Detect which cell encompasses the target text, then output its [x, y] center coordinate. 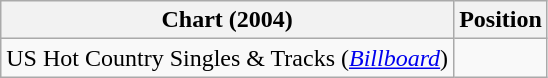
Position [501, 20]
US Hot Country Singles & Tracks (Billboard) [228, 58]
Chart (2004) [228, 20]
